Detect which cell encompasses the target text, then output its (x, y) center coordinate. 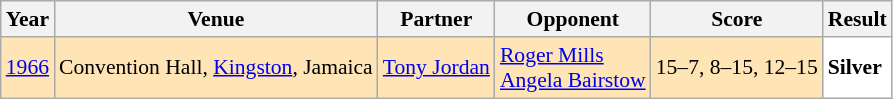
Opponent (573, 19)
Partner (436, 19)
Tony Jordan (436, 68)
Year (28, 19)
1966 (28, 68)
15–7, 8–15, 12–15 (737, 68)
Convention Hall, Kingston, Jamaica (216, 68)
Venue (216, 19)
Silver (858, 68)
Roger Mills Angela Bairstow (573, 68)
Score (737, 19)
Result (858, 19)
